Provide the (x, y) coordinate of the cell's center where the given text is located.  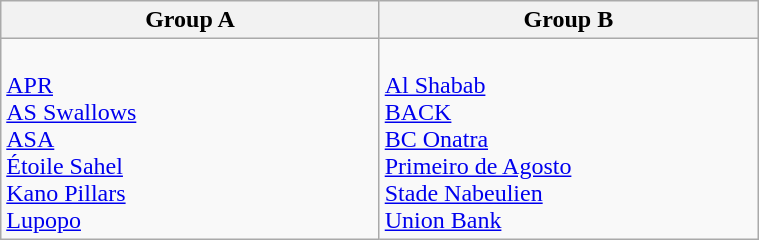
Group B (568, 20)
Group A (190, 20)
Al Shabab BACK BC Onatra Primeiro de Agosto Stade Nabeulien Union Bank (568, 139)
APR AS Swallows ASA Étoile Sahel Kano Pillars Lupopo (190, 139)
